From the cell containing the given text, extract its center point as [X, Y] coordinate. 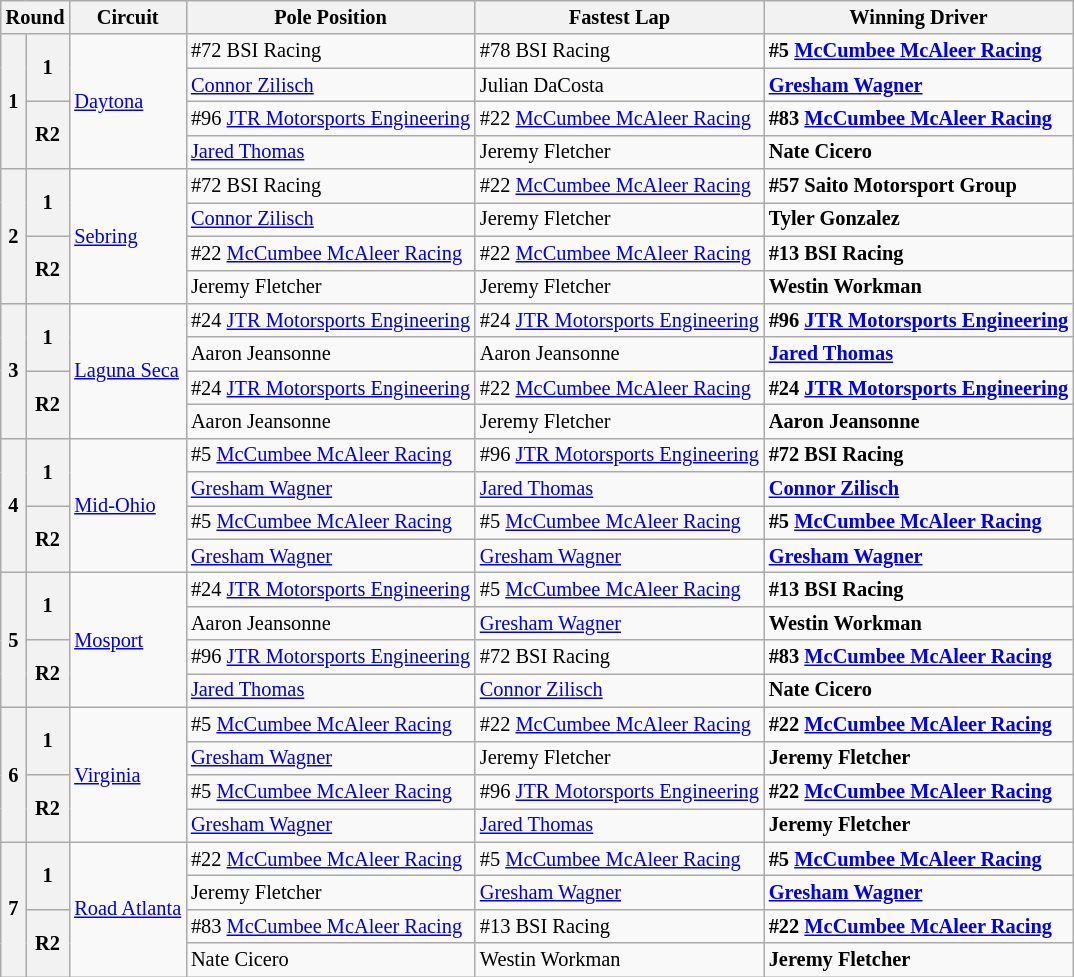
Winning Driver [918, 17]
Mid-Ohio [128, 506]
Virginia [128, 774]
Tyler Gonzalez [918, 219]
Daytona [128, 102]
4 [14, 506]
Round [36, 17]
#57 Saito Motorsport Group [918, 186]
5 [14, 640]
2 [14, 236]
Mosport [128, 640]
3 [14, 370]
#78 BSI Racing [620, 51]
7 [14, 910]
Fastest Lap [620, 17]
6 [14, 774]
Laguna Seca [128, 370]
Sebring [128, 236]
Road Atlanta [128, 910]
Julian DaCosta [620, 85]
Pole Position [330, 17]
Circuit [128, 17]
